Detect which cell encompasses the target text, then output its [x, y] center coordinate. 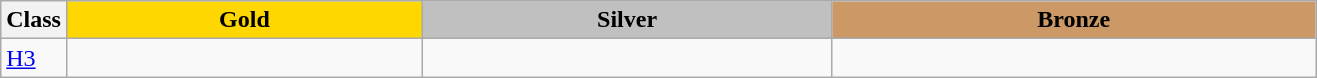
Silver [626, 20]
H3 [34, 58]
Gold [244, 20]
Class [34, 20]
Bronze [1074, 20]
